Extract the [x, y] coordinate from the center of the cell holding the provided text.  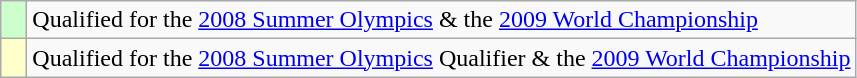
Qualified for the 2008 Summer Olympics & the 2009 World Championship [442, 20]
Qualified for the 2008 Summer Olympics Qualifier & the 2009 World Championship [442, 58]
